For the text-containing cell, return its midpoint in (X, Y) coordinate format. 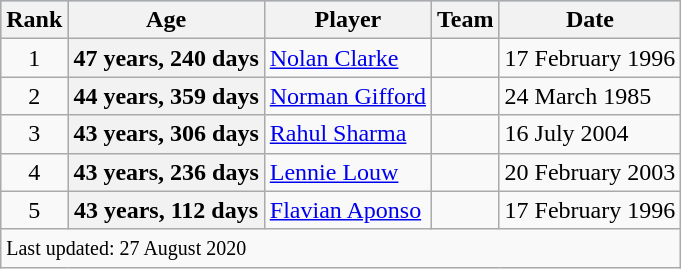
43 years, 306 days (166, 134)
Norman Gifford (348, 96)
Date (590, 20)
Rahul Sharma (348, 134)
2 (34, 96)
24 March 1985 (590, 96)
Nolan Clarke (348, 58)
Lennie Louw (348, 172)
20 February 2003 (590, 172)
1 (34, 58)
16 July 2004 (590, 134)
Age (166, 20)
Player (348, 20)
47 years, 240 days (166, 58)
Flavian Aponso (348, 210)
Team (466, 20)
44 years, 359 days (166, 96)
43 years, 112 days (166, 210)
43 years, 236 days (166, 172)
Last updated: 27 August 2020 (341, 248)
4 (34, 172)
3 (34, 134)
Rank (34, 20)
5 (34, 210)
